Identify which cell holds the provided text, then report its (x, y) central coordinate. 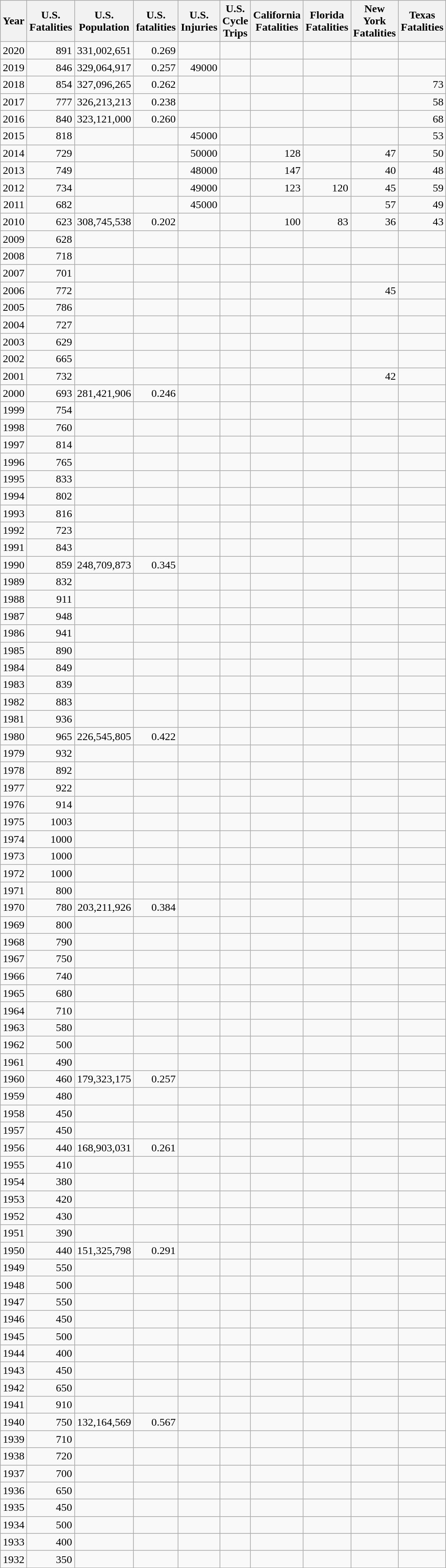
151,325,798 (105, 1250)
1966 (14, 976)
965 (51, 736)
922 (51, 788)
0.202 (156, 222)
1998 (14, 427)
Year (14, 21)
754 (51, 410)
727 (51, 325)
749 (51, 170)
329,064,917 (105, 68)
840 (51, 119)
1949 (14, 1268)
57 (374, 205)
1975 (14, 822)
786 (51, 308)
1990 (14, 565)
58 (422, 102)
1991 (14, 548)
350 (51, 1559)
248,709,873 (105, 565)
50000 (199, 153)
323,121,000 (105, 119)
0.238 (156, 102)
0.260 (156, 119)
1968 (14, 942)
New York Fatalities (374, 21)
911 (51, 599)
732 (51, 376)
2010 (14, 222)
83 (327, 222)
682 (51, 205)
1958 (14, 1114)
816 (51, 513)
Texas Fatalities (422, 21)
1995 (14, 479)
40 (374, 170)
1988 (14, 599)
580 (51, 1027)
729 (51, 153)
1961 (14, 1062)
460 (51, 1079)
665 (51, 359)
1983 (14, 685)
2002 (14, 359)
430 (51, 1216)
1944 (14, 1354)
2011 (14, 205)
1996 (14, 462)
1951 (14, 1233)
U.S. Injuries (199, 21)
380 (51, 1182)
2020 (14, 50)
1950 (14, 1250)
843 (51, 548)
1939 (14, 1439)
1981 (14, 719)
1943 (14, 1371)
1941 (14, 1405)
179,323,175 (105, 1079)
914 (51, 805)
629 (51, 342)
326,213,213 (105, 102)
2013 (14, 170)
891 (51, 50)
1963 (14, 1027)
693 (51, 393)
390 (51, 1233)
760 (51, 427)
59 (422, 187)
226,545,805 (105, 736)
2007 (14, 273)
2015 (14, 136)
790 (51, 942)
420 (51, 1199)
1971 (14, 891)
1979 (14, 753)
1953 (14, 1199)
1940 (14, 1422)
168,903,031 (105, 1148)
814 (51, 445)
680 (51, 993)
1957 (14, 1131)
490 (51, 1062)
1978 (14, 770)
832 (51, 582)
410 (51, 1165)
2017 (14, 102)
936 (51, 719)
1984 (14, 668)
890 (51, 650)
128 (277, 153)
132,164,569 (105, 1422)
1973 (14, 856)
2016 (14, 119)
48 (422, 170)
120 (327, 187)
839 (51, 685)
941 (51, 633)
Florida Fatalities (327, 21)
765 (51, 462)
1938 (14, 1456)
36 (374, 222)
883 (51, 702)
1985 (14, 650)
2018 (14, 85)
U.S. Population (105, 21)
1999 (14, 410)
203,211,926 (105, 908)
1933 (14, 1542)
1997 (14, 445)
California Fatalities (277, 21)
0.384 (156, 908)
1932 (14, 1559)
0.269 (156, 50)
1974 (14, 839)
147 (277, 170)
1954 (14, 1182)
100 (277, 222)
932 (51, 753)
910 (51, 1405)
772 (51, 291)
0.422 (156, 736)
0.345 (156, 565)
480 (51, 1096)
1960 (14, 1079)
43 (422, 222)
1955 (14, 1165)
1970 (14, 908)
1982 (14, 702)
1948 (14, 1285)
2012 (14, 187)
2009 (14, 239)
623 (51, 222)
2008 (14, 256)
701 (51, 273)
2000 (14, 393)
U.S. Fatalities (51, 21)
48000 (199, 170)
1972 (14, 873)
327,096,265 (105, 85)
777 (51, 102)
42 (374, 376)
718 (51, 256)
1992 (14, 531)
2014 (14, 153)
628 (51, 239)
1934 (14, 1525)
0.567 (156, 1422)
1987 (14, 616)
818 (51, 136)
1962 (14, 1045)
1977 (14, 788)
1959 (14, 1096)
0.291 (156, 1250)
123 (277, 187)
331,002,651 (105, 50)
49 (422, 205)
47 (374, 153)
2019 (14, 68)
1952 (14, 1216)
1994 (14, 496)
720 (51, 1456)
1989 (14, 582)
1003 (51, 822)
846 (51, 68)
U.S. fatalities (156, 21)
1980 (14, 736)
2005 (14, 308)
U.S. Cycle Trips (235, 21)
0.262 (156, 85)
50 (422, 153)
700 (51, 1473)
1993 (14, 513)
802 (51, 496)
734 (51, 187)
1964 (14, 1010)
1945 (14, 1336)
780 (51, 908)
1942 (14, 1388)
2003 (14, 342)
2004 (14, 325)
281,421,906 (105, 393)
1946 (14, 1319)
723 (51, 531)
833 (51, 479)
73 (422, 85)
1947 (14, 1302)
2006 (14, 291)
740 (51, 976)
892 (51, 770)
854 (51, 85)
849 (51, 668)
2001 (14, 376)
53 (422, 136)
1969 (14, 925)
0.261 (156, 1148)
1986 (14, 633)
308,745,538 (105, 222)
68 (422, 119)
1965 (14, 993)
859 (51, 565)
1967 (14, 959)
1935 (14, 1508)
1937 (14, 1473)
1936 (14, 1491)
1976 (14, 805)
0.246 (156, 393)
948 (51, 616)
1956 (14, 1148)
